Determine the [X, Y] coordinate at the center of the cell enclosing the given text.  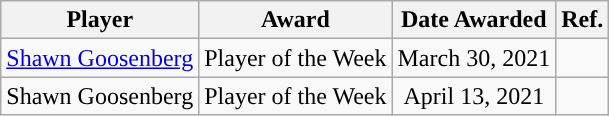
Date Awarded [474, 20]
Player [100, 20]
Ref. [582, 20]
March 30, 2021 [474, 58]
Award [296, 20]
April 13, 2021 [474, 96]
